Scan for the cell matching the given text and deliver its (X, Y) coordinate at center. 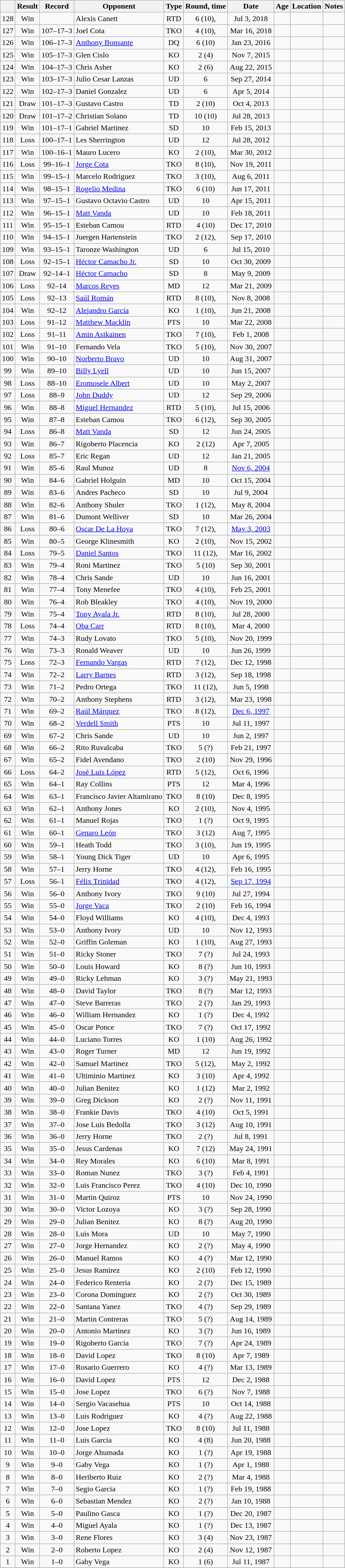
Ultiminio Martinez (119, 1076)
Oct 30, 1989 (251, 1294)
115 (8, 177)
92–13 (57, 298)
2 (6) (206, 67)
Raul Munoz (119, 468)
85–7 (57, 456)
Feb 18, 2011 (251, 213)
Mauro Lucero (119, 152)
103–17–3 (57, 79)
97–15–1 (57, 201)
54–0 (57, 918)
Julio Cesar Lanzas (119, 79)
67 (8, 760)
93 (8, 444)
77 (8, 638)
Jul 11, 1997 (251, 723)
Martin Quiroz (119, 1197)
Sergio Vacasehua (119, 1404)
Anthony Stephens (119, 699)
26–0 (57, 1258)
Feb 21, 1997 (251, 748)
Jorge Hernandez (119, 1246)
15–0 (57, 1392)
Mar 12, 1990 (251, 1258)
12–0 (57, 1428)
George Klinesmith (119, 541)
Ricky Lehman (119, 979)
19 (8, 1343)
Jul 28, 2013 (251, 116)
Héctor Camacho Jr. (119, 261)
41–0 (57, 1076)
Feb 1, 2008 (251, 334)
7 (8, 1489)
Aug 31, 2007 (251, 359)
49 (8, 979)
May 9, 2009 (251, 274)
100–17–1 (57, 140)
Daniel Gonzalez (119, 91)
Anthony Shuler (119, 504)
16 (8, 1380)
42 (8, 1064)
Sebastian Mendez (119, 1501)
Jorge Cota (119, 164)
22–0 (57, 1307)
Jun 24, 2005 (251, 432)
80–6 (57, 529)
Jun 15, 2007 (251, 371)
Francisco Javier Altamirano (119, 796)
4 (8, 1526)
José Luis López (119, 772)
104–17–3 (57, 67)
43–0 (57, 1051)
38–0 (57, 1112)
33–0 (57, 1173)
Apr 6, 1995 (251, 857)
100–16–1 (57, 152)
Heath Todd (119, 845)
Ronald Weaver (119, 650)
9 (8, 1465)
82–6 (57, 504)
Sep 29, 2006 (251, 395)
6–0 (57, 1501)
Floyd Williams (119, 918)
29–0 (57, 1222)
Jan 23, 2016 (251, 43)
87–8 (57, 420)
101–17–2 (57, 116)
10 (10) (206, 116)
23 (8, 1294)
101 (8, 346)
Steve Barreras (119, 1003)
Rigoberto Placencia (119, 444)
Ricky Stoner (119, 954)
99–16–1 (57, 164)
1 (12), (206, 504)
20 (8, 1331)
Jan 21, 2005 (251, 456)
35 (8, 1149)
68–2 (57, 723)
80–5 (57, 541)
4–0 (57, 1526)
Nov 30, 2007 (251, 346)
Feb 19, 1988 (251, 1489)
5 (10) (206, 565)
30 (8, 1209)
Dec 10, 1990 (251, 1185)
8–0 (57, 1477)
61–1 (57, 821)
Roman Nunez (119, 1173)
107 (8, 274)
84–6 (57, 480)
Age (282, 6)
Daniel Santos (119, 553)
Roger Turner (119, 1051)
Jun 10, 1993 (251, 966)
Mar 22, 2008 (251, 322)
27 (8, 1246)
Luis Garcia (119, 1440)
Oct 9, 1995 (251, 821)
32–0 (57, 1185)
Norberto Bravo (119, 359)
Aug 7, 1995 (251, 833)
Dec 12, 1998 (251, 663)
Nov 12, 1987 (251, 1550)
Corona Dominguez (119, 1294)
William Hernandez (119, 1015)
65–2 (57, 760)
63 (8, 808)
Jun 21, 2008 (251, 310)
Nov 29, 1996 (251, 760)
Jun 20, 1988 (251, 1440)
122 (8, 91)
113 (8, 201)
60–1 (57, 833)
Opponent (119, 6)
47–0 (57, 1003)
19–0 (57, 1343)
5 (8, 1513)
114 (8, 189)
Billy Lyell (119, 371)
126 (8, 43)
Rene Flores (119, 1538)
Larry Barnes (119, 675)
82 (8, 578)
Oba Carr (119, 626)
34–0 (57, 1161)
101–17–3 (57, 103)
Nov 12, 1993 (251, 930)
72–3 (57, 663)
Apr 24, 1989 (251, 1343)
46 (8, 1015)
21–0 (57, 1319)
Segio Garcia (119, 1489)
Jun 26, 1999 (251, 650)
Rigoberto Garcia (119, 1343)
100 (8, 359)
Martin Contreras (119, 1319)
81 (8, 590)
108 (8, 261)
116 (8, 164)
94 (8, 432)
Mar 26, 2004 (251, 517)
Nov 24, 1990 (251, 1197)
Feb 16, 1995 (251, 869)
Nov 20, 1999 (251, 638)
Taronze Washington (119, 249)
11–0 (57, 1440)
56 (8, 893)
98–15–1 (57, 189)
55–0 (57, 905)
Apr 4, 1992 (251, 1076)
Gabriel Holguin (119, 480)
1 (6) (206, 1562)
95–15–1 (57, 225)
9–0 (57, 1465)
81–6 (57, 517)
Gabriel Martinez (119, 128)
Jul 9, 2004 (251, 492)
Eric Regan (119, 456)
119 (8, 128)
2–0 (57, 1550)
69–2 (57, 711)
Oct 14, 1988 (251, 1404)
27–0 (57, 1246)
Frankie Davis (119, 1112)
78–4 (57, 578)
Result (27, 6)
DQ (174, 43)
73 (8, 687)
Nov 7, 2015 (251, 55)
109 (8, 249)
Location (307, 6)
7 (12) (206, 1149)
2 (12), (206, 237)
104 (8, 310)
87 (8, 517)
22 (8, 1307)
Sep 17, 1994 (251, 881)
59–1 (57, 845)
106 (8, 286)
39 (8, 1100)
Gustavo Castro (119, 103)
Jul 11, 1987 (251, 1562)
Aug 22, 2015 (251, 67)
Eromosele Albert (119, 383)
1 (8, 1562)
Jorge Vaca (119, 905)
28 (8, 1234)
69 (8, 735)
Victor Lozoya (119, 1209)
Sep 29, 1989 (251, 1307)
Date (251, 6)
Sep 30, 2005 (251, 420)
85 (8, 541)
57–1 (57, 869)
61 (8, 833)
24 (8, 1282)
Rey Morales (119, 1161)
73–3 (57, 650)
Oct 30, 2009 (251, 261)
Jesus Ramirez (119, 1270)
Marcos Reyes (119, 286)
Nov 15, 2002 (251, 541)
Jul 27, 1994 (251, 893)
37 (8, 1124)
91 (8, 468)
Miguel Ayala (119, 1526)
70 (8, 723)
31–0 (57, 1197)
83 (8, 565)
Genaro León (119, 833)
Anthony Jones (119, 808)
Tony Menefee (119, 590)
4 (8) (206, 1440)
17–0 (57, 1367)
29 (8, 1222)
18 (8, 1355)
6 (12), (206, 420)
Mar 16, 2018 (251, 31)
84 (8, 553)
Jorge Ahumada (119, 1452)
Mar 4, 1988 (251, 1477)
45–0 (57, 1027)
Oct 5, 1991 (251, 1112)
51 (8, 954)
71 (8, 711)
71–2 (57, 687)
6 (?) (206, 1392)
67–2 (57, 735)
Oct 17, 1992 (251, 1027)
54 (8, 918)
85–6 (57, 468)
Mar 4, 1996 (251, 784)
Dec 4, 1992 (251, 1015)
Paulino Gasca (119, 1513)
May 24, 1991 (251, 1149)
Dumont Welliver (119, 517)
Dec 6, 1997 (251, 711)
106–17–3 (57, 43)
Nov 7, 1988 (251, 1392)
36 (8, 1137)
Jul 15, 2006 (251, 407)
60 (8, 845)
63–1 (57, 796)
118 (8, 140)
62–1 (57, 808)
Roberto Lopez (119, 1550)
23–0 (57, 1294)
117 (8, 152)
Miguel Hernandez (119, 407)
Feb 15, 2013 (251, 128)
Nov 11, 1991 (251, 1100)
88–9 (57, 395)
Fidel Avendano (119, 760)
Dec 13, 1987 (251, 1526)
Saúl Román (119, 298)
Dec 17, 2010 (251, 225)
15 (8, 1392)
Dec 8, 1995 (251, 796)
47 (8, 1003)
Jun 19, 1992 (251, 1051)
52 (8, 942)
Rito Ruvalcaba (119, 748)
Mar 8, 1991 (251, 1161)
Nov 19, 2011 (251, 164)
Roni Martinez (119, 565)
Luciano Torres (119, 1039)
Round, time (206, 6)
7–0 (57, 1489)
Feb 4, 1991 (251, 1173)
95 (8, 420)
1–0 (57, 1562)
59 (8, 857)
74–3 (57, 638)
105 (8, 298)
28–0 (57, 1234)
Alexis Canett (119, 19)
Apr 7, 2005 (251, 444)
Aug 27, 1993 (251, 942)
Antonio Martinez (119, 1331)
111 (8, 225)
105–17–3 (57, 55)
Federico Renteria (119, 1282)
7 (10), (206, 334)
44 (8, 1039)
Heriberto Ruiz (119, 1477)
Marcelo Rodriguez (119, 177)
Dec 2, 1988 (251, 1380)
50 (8, 966)
17 (8, 1367)
8 (12), (206, 711)
Chris Asher (119, 67)
83–6 (57, 492)
88–10 (57, 383)
Jul 8, 1991 (251, 1137)
Fernando Vargas (119, 663)
40 (8, 1088)
May 2, 2007 (251, 383)
102–17–3 (57, 91)
110 (8, 237)
Mar 12, 1993 (251, 991)
Manuel Rojas (119, 821)
Sep 18, 1998 (251, 675)
Rudy Lovato (119, 638)
39–0 (57, 1100)
92–15–1 (57, 261)
Apr 1, 1988 (251, 1465)
Type (174, 6)
43 (8, 1051)
Mar 4, 2000 (251, 626)
Greg Dickson (119, 1100)
Raúl Márquez (119, 711)
41 (8, 1076)
89 (8, 492)
Mar 2, 1992 (251, 1088)
3 (4) (206, 1538)
68 (8, 748)
Alejandro García (119, 310)
31 (8, 1197)
74 (8, 675)
Apr 5, 2014 (251, 91)
48 (8, 991)
92–14–1 (57, 274)
Luis Rodriguez (119, 1416)
3 (8, 1538)
72 (8, 699)
80 (8, 602)
6 (10), (206, 19)
Oct 15, 2004 (251, 480)
Juergen Hartenstein (119, 237)
36–0 (57, 1137)
Christian Solano (119, 116)
25 (8, 1270)
Aug 10, 1991 (251, 1124)
74–4 (57, 626)
90–10 (57, 359)
102 (8, 334)
Oscar Ponce (119, 1027)
Jun 5, 1998 (251, 687)
20–0 (57, 1331)
Sep 28, 1990 (251, 1209)
72–2 (57, 675)
16–0 (57, 1380)
Aug 22, 1988 (251, 1416)
1 (10) (206, 1039)
May 21, 1993 (251, 979)
Héctor Camacho (119, 274)
46–0 (57, 1015)
101–17–1 (57, 128)
May 2, 1992 (251, 1064)
77–4 (57, 590)
Jesus Cardenas (119, 1149)
2 (8, 1550)
58–1 (57, 857)
Nov 4, 1995 (251, 808)
56–0 (57, 893)
32 (8, 1185)
13–0 (57, 1416)
49–0 (57, 979)
79–5 (57, 553)
Tony Ayala Jr. (119, 614)
96 (8, 407)
51–0 (57, 954)
Oct 6, 1996 (251, 772)
48–0 (57, 991)
Verdell Smith (119, 723)
Mar 30, 2012 (251, 152)
Oct 4, 2013 (251, 103)
65 (8, 784)
14–0 (57, 1404)
Aug 26, 1992 (251, 1039)
93–15–1 (57, 249)
66–2 (57, 748)
Sep 17, 2010 (251, 237)
Mar 21, 2009 (251, 286)
Apr 19, 1988 (251, 1452)
Apr 15, 2011 (251, 201)
62 (8, 821)
Feb 16, 1994 (251, 905)
53–0 (57, 930)
Mar 13, 1989 (251, 1367)
Aug 20, 1990 (251, 1222)
Samuel Martinez (119, 1064)
Fernando Vela (119, 346)
76 (8, 650)
50–0 (57, 966)
Nov 8, 2008 (251, 298)
Manuel Ramos (119, 1258)
Félix Trinidad (119, 881)
9 (10) (206, 893)
112 (8, 213)
Aug 6, 2011 (251, 177)
3–0 (57, 1538)
128 (8, 19)
Oscar De La Hoya (119, 529)
40–0 (57, 1088)
Jun 19, 1995 (251, 845)
Amin Asikainen (119, 334)
127 (8, 31)
53 (8, 930)
Feb 25, 2001 (251, 590)
64–2 (57, 772)
70–2 (57, 699)
Rob Bleakley (119, 602)
Jul 15, 2010 (251, 249)
21 (8, 1319)
Glen Cislo (119, 55)
Dec 4, 1993 (251, 918)
89–10 (57, 371)
120 (8, 116)
Sep 27, 2014 (251, 79)
66 (8, 772)
92–12 (57, 310)
Jun 2, 1997 (251, 735)
Ray Collins (119, 784)
Apr 7, 1989 (251, 1355)
92 (8, 456)
John Duddy (119, 395)
Andres Pacheco (119, 492)
Notes (334, 6)
94–15–1 (57, 237)
86 (8, 529)
76–4 (57, 602)
24–0 (57, 1282)
2 (12) (206, 444)
96–15–1 (57, 213)
Griffin Goleman (119, 942)
103 (8, 322)
Jul 24, 1993 (251, 954)
99 (8, 371)
75–4 (57, 614)
79 (8, 614)
Sep 30, 2001 (251, 565)
79–4 (57, 565)
11 (8, 1440)
52–0 (57, 942)
121 (8, 103)
Luis Francisco Perez (119, 1185)
26 (8, 1258)
Les Sherrington (119, 140)
Joel Cota (119, 31)
90 (8, 480)
86–8 (57, 432)
Feb 12, 1990 (251, 1270)
86–7 (57, 444)
91–10 (57, 346)
Rosario Guerrero (119, 1367)
Gustavo Octavio Castro (119, 201)
107–17–3 (57, 31)
Jul 11, 1988 (251, 1428)
13 (8, 1416)
Jan 10, 1988 (251, 1501)
42–0 (57, 1064)
88 (8, 504)
125 (8, 55)
99–15–1 (57, 177)
33 (8, 1173)
Anthony Bonsante (119, 43)
Jul 28, 2012 (251, 140)
91–11 (57, 334)
98 (8, 383)
Jose Luis Bedolla (119, 1124)
Dec 15, 1989 (251, 1282)
92–14 (57, 286)
64–1 (57, 784)
123 (8, 79)
57 (8, 881)
Aug 14, 1989 (251, 1319)
44–0 (57, 1039)
124 (8, 67)
Nov 6, 2004 (251, 468)
30–0 (57, 1209)
34 (8, 1161)
Record (57, 6)
64 (8, 796)
1 (12) (206, 1088)
Nov 23, 1987 (251, 1538)
35–0 (57, 1149)
May 3, 2003 (251, 529)
37–0 (57, 1124)
14 (8, 1404)
Jul 3, 2018 (251, 19)
Matthew Macklin (119, 322)
Nov 19, 2000 (251, 602)
May 7, 1990 (251, 1234)
Jun 16, 1989 (251, 1331)
97 (8, 395)
Young Dick Tiger (119, 857)
55 (8, 905)
38 (8, 1112)
75 (8, 663)
David Taylor (119, 991)
Luis Mora (119, 1234)
Mar 23, 1998 (251, 699)
Louis Howard (119, 966)
Jun 17, 2011 (251, 189)
91–12 (57, 322)
5–0 (57, 1513)
18–0 (57, 1355)
88–8 (57, 407)
56–1 (57, 881)
May 8, 2004 (251, 504)
Dec 20, 1987 (251, 1513)
10–0 (57, 1452)
25–0 (57, 1270)
78 (8, 626)
Jun 16, 2001 (251, 578)
Mar 16, 2002 (251, 553)
Jan 29, 1993 (251, 1003)
May 4, 1990 (251, 1246)
Pedro Ortega (119, 687)
45 (8, 1027)
58 (8, 869)
Jul 28, 2000 (251, 614)
Rogelio Medina (119, 189)
3 (10) (206, 1076)
Santana Yanez (119, 1307)
